Return [X, Y] of the center of cell containing provided text 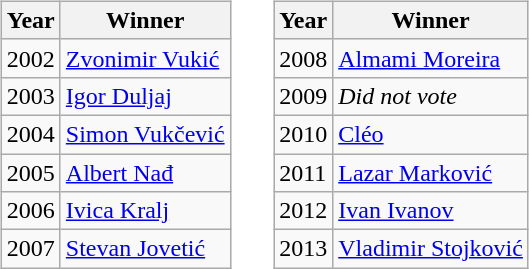
2006 [30, 211]
Igor Duljaj [145, 96]
Did not vote [431, 96]
Vladimir Stojković [431, 249]
Simon Vukčević [145, 134]
2007 [30, 249]
2009 [304, 96]
Almami Moreira [431, 58]
Zvonimir Vukić [145, 58]
2010 [304, 134]
2003 [30, 96]
2013 [304, 249]
Albert Nađ [145, 173]
Lazar Marković [431, 173]
2012 [304, 211]
Ivan Ivanov [431, 211]
Ivica Kralj [145, 211]
2005 [30, 173]
Stevan Jovetić [145, 249]
Cléo [431, 134]
2002 [30, 58]
2004 [30, 134]
2008 [304, 58]
2011 [304, 173]
